Identify which cell holds the provided text, then report its (x, y) central coordinate. 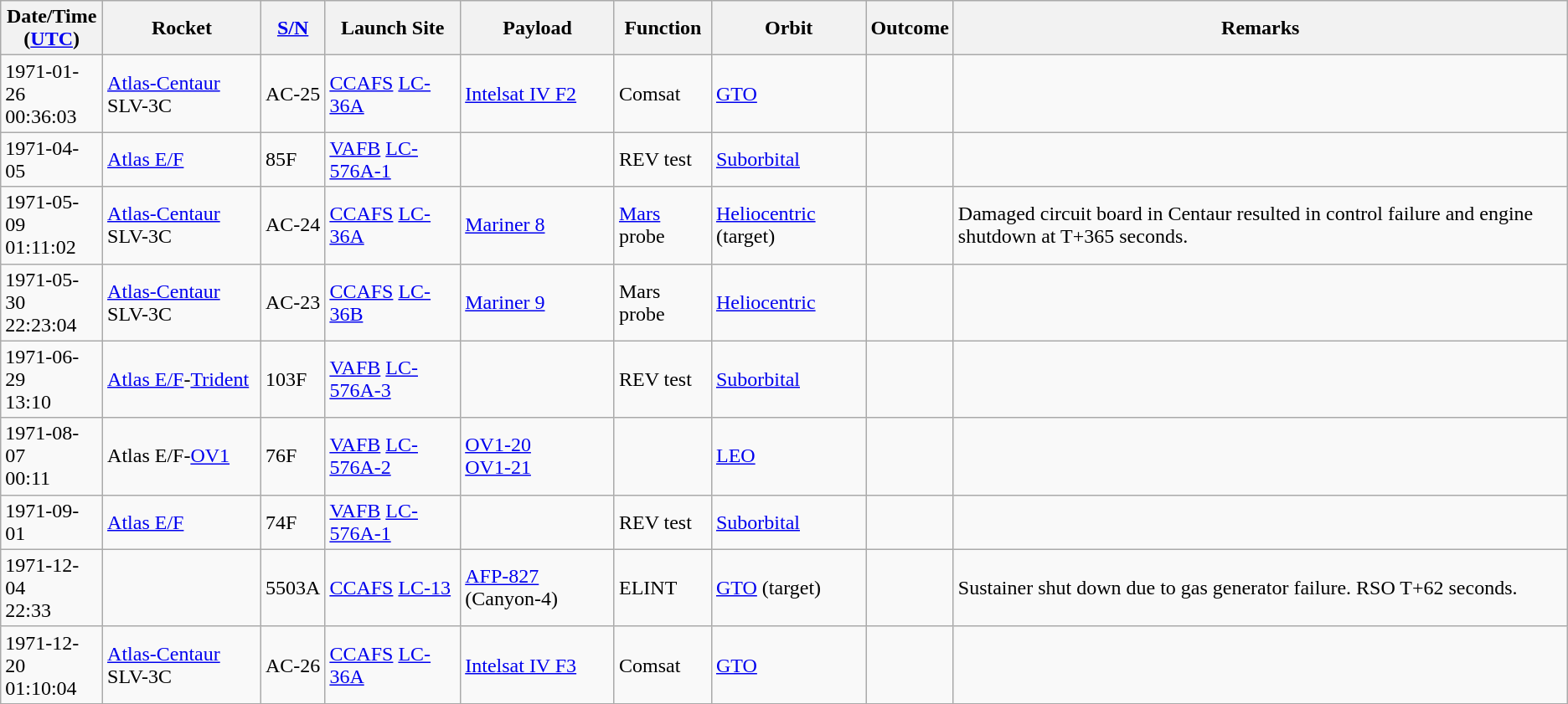
CCAFS LC-13 (393, 588)
Heliocentric (788, 302)
Heliocentric (target) (788, 225)
1971-08-0700:11 (52, 456)
1971-09-01 (52, 522)
ELINT (663, 588)
S/N (292, 28)
1971-05-0901:11:02 (52, 225)
GTO (target) (788, 588)
1971-05-3022:23:04 (52, 302)
Remarks (1260, 28)
AC-25 (292, 94)
1971-12-2001:10:04 (52, 665)
Launch Site (393, 28)
LEO (788, 456)
Intelsat IV F2 (538, 94)
AC-26 (292, 665)
Outcome (910, 28)
Orbit (788, 28)
Atlas E/F-Trident (183, 379)
Date/Time(UTC) (52, 28)
Mariner 9 (538, 302)
AFP-827 (Canyon-4) (538, 588)
103F (292, 379)
Intelsat IV F3 (538, 665)
Payload (538, 28)
1971-12-0422:33 (52, 588)
1971-06-2913:10 (52, 379)
74F (292, 522)
Damaged circuit board in Centaur resulted in control failure and engine shutdown at T+365 seconds. (1260, 225)
VAFB LC-576A-3 (393, 379)
1971-04-05 (52, 159)
VAFB LC-576A-2 (393, 456)
1971-01-2600:36:03 (52, 94)
85F (292, 159)
76F (292, 456)
AC-23 (292, 302)
OV1-20OV1-21 (538, 456)
Sustainer shut down due to gas generator failure. RSO T+62 seconds. (1260, 588)
5503A (292, 588)
CCAFS LC-36B (393, 302)
Function (663, 28)
Rocket (183, 28)
Atlas E/F-OV1 (183, 456)
Mariner 8 (538, 225)
AC-24 (292, 225)
